Extract the [X, Y] coordinate from the center of the cell holding the provided text.  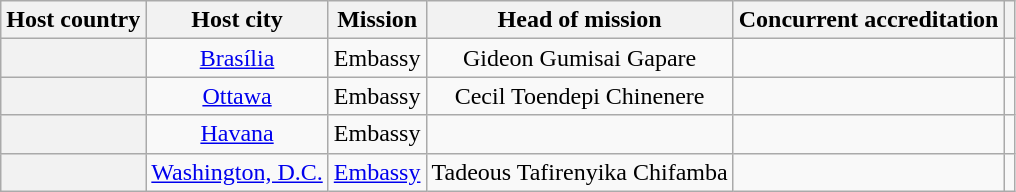
Cecil Toendepi Chinenere [580, 96]
Havana [237, 134]
Mission [377, 20]
Head of mission [580, 20]
Host country [74, 20]
Tadeous Tafirenyika Chifamba [580, 172]
Washington, D.C. [237, 172]
Concurrent accreditation [868, 20]
Ottawa [237, 96]
Brasília [237, 58]
Host city [237, 20]
Gideon Gumisai Gapare [580, 58]
